For the text-containing cell, return its midpoint in [X, Y] coordinate format. 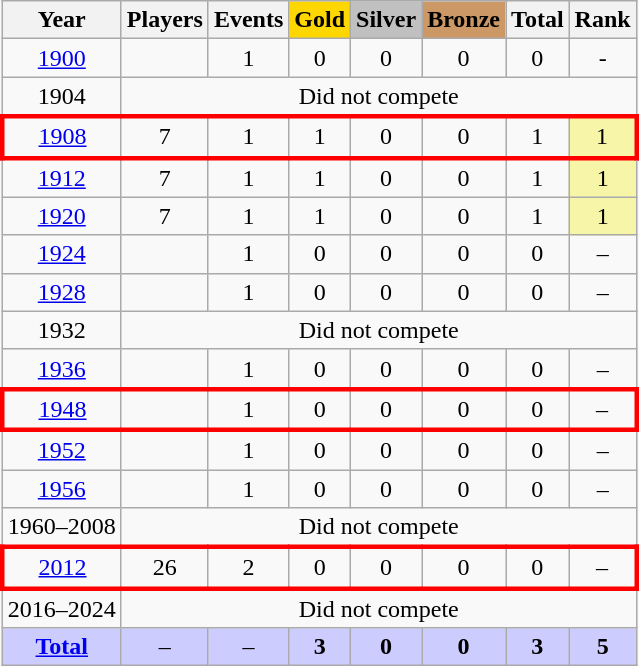
2 [248, 568]
1932 [62, 330]
Bronze [464, 20]
26 [164, 568]
1900 [62, 58]
1952 [62, 450]
1928 [62, 292]
1912 [62, 178]
Players [164, 20]
5 [602, 647]
Rank [602, 20]
1936 [62, 369]
1908 [62, 136]
1924 [62, 254]
Silver [386, 20]
1920 [62, 216]
2016–2024 [62, 608]
1956 [62, 489]
Year [62, 20]
1904 [62, 97]
Gold [320, 20]
- [602, 58]
1948 [62, 410]
Events [248, 20]
1960–2008 [62, 528]
2012 [62, 568]
